Find where the given text appears and provide that cell's center as [X, Y] coordinate. 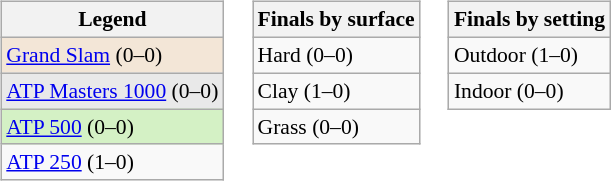
Grand Slam (0–0) [112, 55]
Finals by setting [530, 20]
Hard (0–0) [336, 55]
ATP 250 (1–0) [112, 162]
Outdoor (1–0) [530, 55]
Grass (0–0) [336, 127]
Indoor (0–0) [530, 91]
ATP 500 (0–0) [112, 127]
Clay (1–0) [336, 91]
ATP Masters 1000 (0–0) [112, 91]
Legend [112, 20]
Finals by surface [336, 20]
